Scan for the cell matching the given text and deliver its [X, Y] coordinate at center. 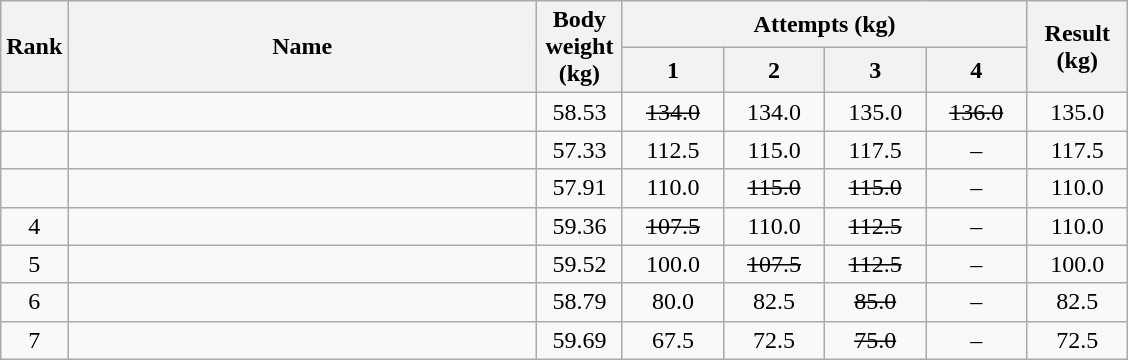
58.79 [579, 302]
58.53 [579, 112]
136.0 [976, 112]
Name [302, 47]
6 [34, 302]
85.0 [876, 302]
80.0 [672, 302]
75.0 [876, 340]
57.33 [579, 150]
1 [672, 70]
Attempts (kg) [824, 24]
67.5 [672, 340]
2 [774, 70]
5 [34, 264]
57.91 [579, 188]
59.52 [579, 264]
Result (kg) [1078, 47]
3 [876, 70]
59.69 [579, 340]
7 [34, 340]
Rank [34, 47]
Body weight (kg) [579, 47]
59.36 [579, 226]
